Capture the cell that displays the provided text and extract its (X, Y) central coordinate. 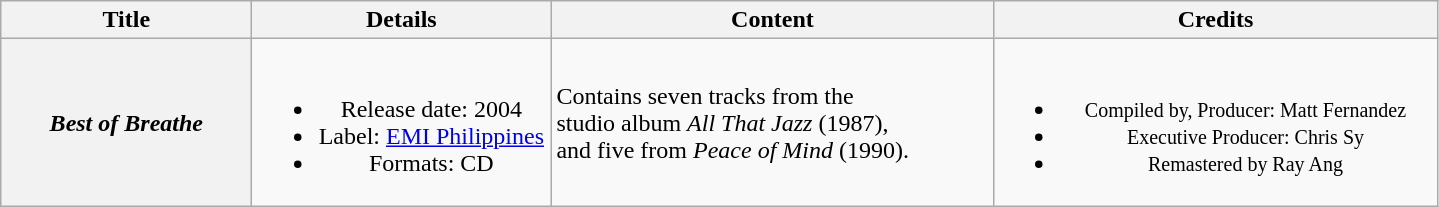
Content (772, 20)
Compiled by, Producer: Matt FernandezExecutive Producer: Chris SyRemastered by Ray Ang (1216, 122)
Credits (1216, 20)
Details (402, 20)
Release date: 2004Label: EMI PhilippinesFormats: CD (402, 122)
Best of Breathe (126, 122)
Title (126, 20)
Contains seven tracks from thestudio album All That Jazz (1987),and five from Peace of Mind (1990). (772, 122)
